Determine the (x, y) coordinate at the center of the cell enclosing the given text.  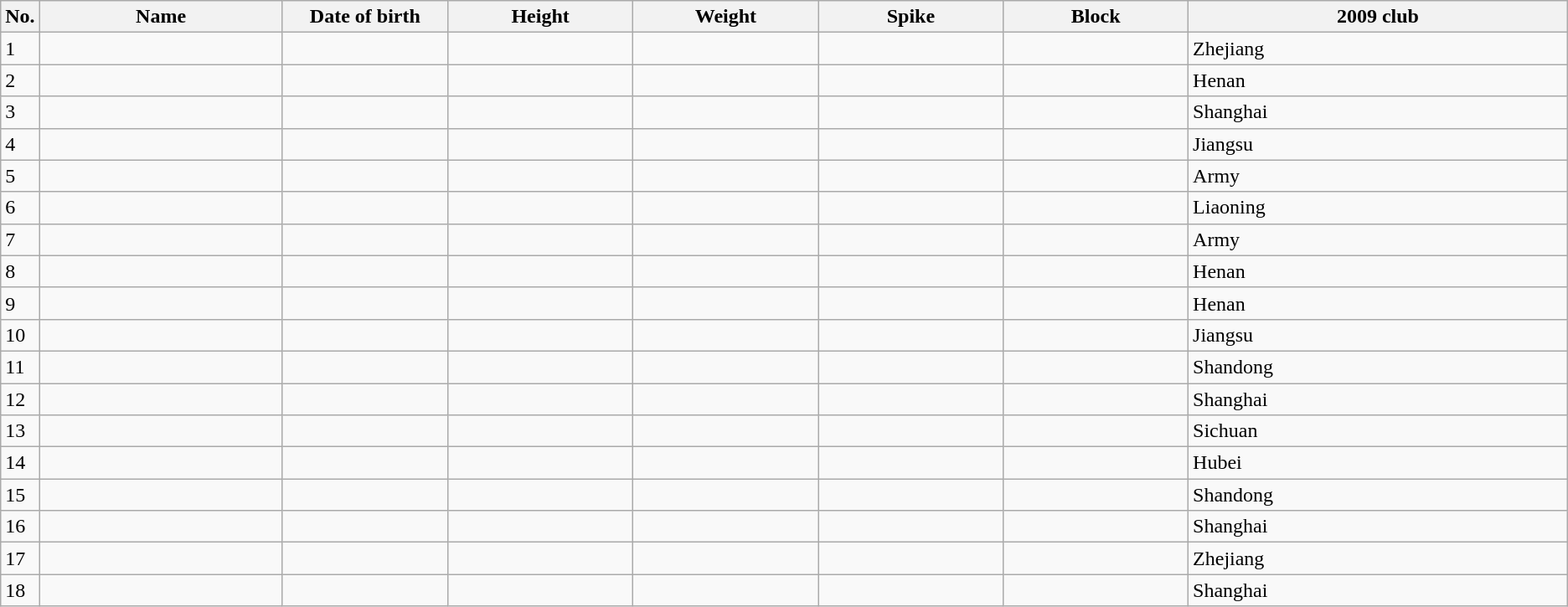
3 (20, 112)
10 (20, 335)
Weight (725, 17)
6 (20, 208)
9 (20, 303)
Spike (911, 17)
Name (161, 17)
Hubei (1379, 463)
1 (20, 49)
5 (20, 176)
13 (20, 431)
18 (20, 590)
Block (1096, 17)
7 (20, 239)
Date of birth (365, 17)
Liaoning (1379, 208)
16 (20, 527)
17 (20, 558)
Height (541, 17)
8 (20, 271)
2009 club (1379, 17)
14 (20, 463)
15 (20, 495)
4 (20, 144)
12 (20, 399)
Sichuan (1379, 431)
11 (20, 367)
2 (20, 80)
No. (20, 17)
